Provide the (x, y) coordinate of the cell's center where the given text is located.  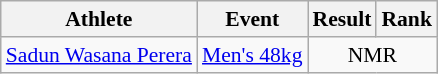
NMR (372, 55)
Sadun Wasana Perera (99, 55)
Men's 48kg (252, 55)
Event (252, 19)
Athlete (99, 19)
Rank (406, 19)
Result (342, 19)
